Identify which cell holds the provided text, then report its [X, Y] central coordinate. 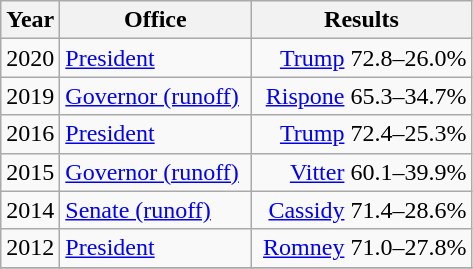
2016 [30, 134]
2014 [30, 210]
2020 [30, 58]
Office [156, 20]
Trump 72.8–26.0% [362, 58]
Romney 71.0–27.8% [362, 248]
2019 [30, 96]
Rispone 65.3–34.7% [362, 96]
Results [362, 20]
2015 [30, 172]
Vitter 60.1–39.9% [362, 172]
Cassidy 71.4–28.6% [362, 210]
Trump 72.4–25.3% [362, 134]
Year [30, 20]
Senate (runoff) [156, 210]
2012 [30, 248]
